Output the (x, y) coordinate of the center of the cell containing the given text.  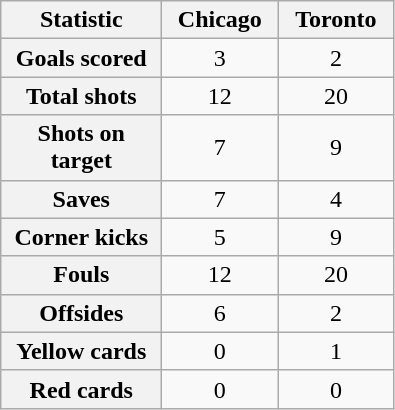
Statistic (82, 20)
Yellow cards (82, 351)
5 (220, 237)
Corner kicks (82, 237)
Shots on target (82, 148)
Toronto (336, 20)
Offsides (82, 313)
1 (336, 351)
6 (220, 313)
Saves (82, 199)
3 (220, 58)
Goals scored (82, 58)
Red cards (82, 389)
Total shots (82, 96)
Fouls (82, 275)
4 (336, 199)
Chicago (220, 20)
